Provide the [x, y] coordinate of the cell's center where the given text is located.  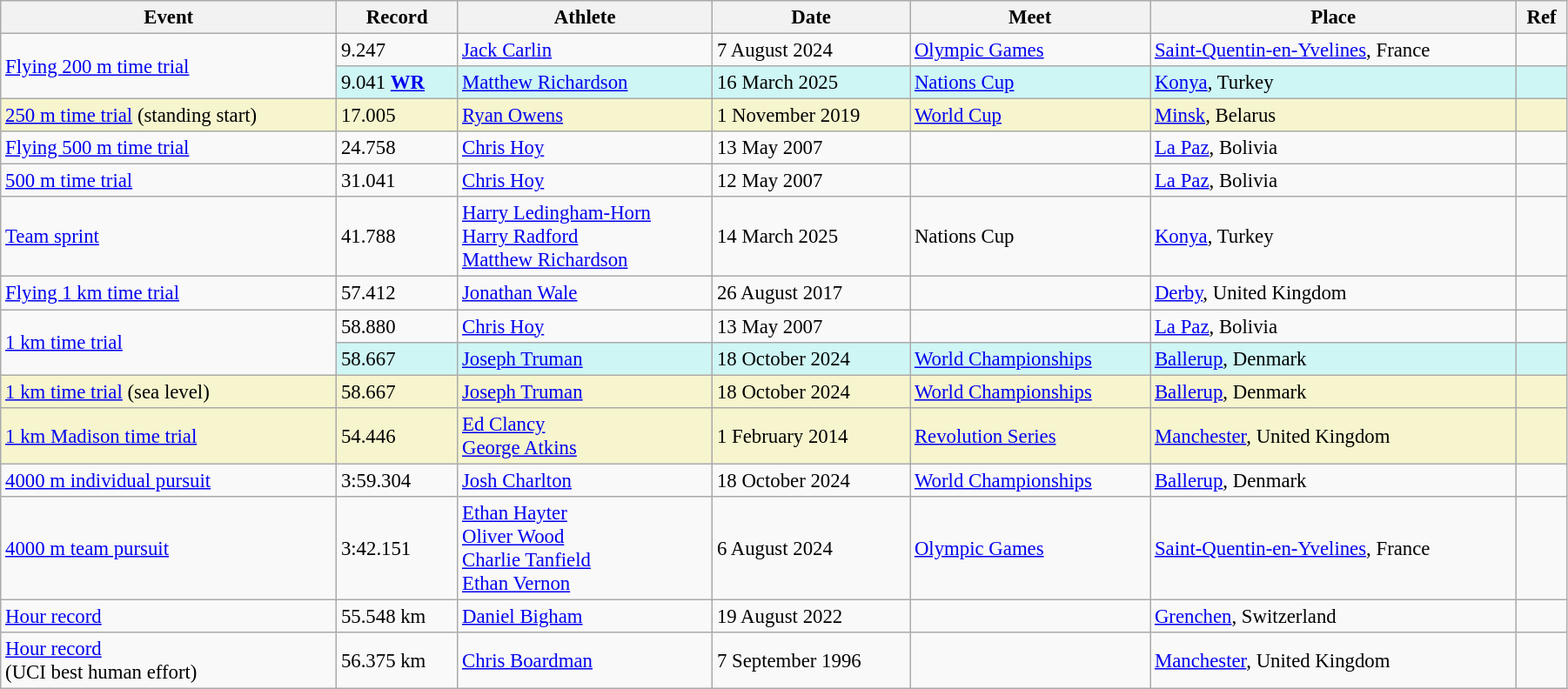
9.247 [397, 50]
Ed ClancyGeorge Atkins [585, 435]
24.758 [397, 148]
17.005 [397, 116]
Josh Charlton [585, 480]
Hour record(UCI best human effort) [169, 661]
Harry Ledingham-HornHarry RadfordMatthew Richardson [585, 237]
Event [169, 17]
1 km Madison time trial [169, 435]
58.880 [397, 326]
26 August 2017 [811, 293]
Flying 500 m time trial [169, 148]
3:42.151 [397, 548]
Jonathan Wale [585, 293]
16 March 2025 [811, 83]
Chris Boardman [585, 661]
1 February 2014 [811, 435]
Derby, United Kingdom [1333, 293]
Grenchen, Switzerland [1333, 616]
57.412 [397, 293]
1 November 2019 [811, 116]
Team sprint [169, 237]
55.548 km [397, 616]
4000 m team pursuit [169, 548]
41.788 [397, 237]
Matthew Richardson [585, 83]
250 m time trial (standing start) [169, 116]
6 August 2024 [811, 548]
54.446 [397, 435]
4000 m individual pursuit [169, 480]
Ryan Owens [585, 116]
Date [811, 17]
7 September 1996 [811, 661]
World Cup [1030, 116]
Ref [1542, 17]
31.041 [397, 181]
Place [1333, 17]
Jack Carlin [585, 50]
Ethan HayterOliver WoodCharlie TanfieldEthan Vernon [585, 548]
500 m time trial [169, 181]
Meet [1030, 17]
Flying 1 km time trial [169, 293]
12 May 2007 [811, 181]
Hour record [169, 616]
1 km time trial [169, 343]
14 March 2025 [811, 237]
Flying 200 m time trial [169, 66]
9.041 WR [397, 83]
Record [397, 17]
7 August 2024 [811, 50]
Athlete [585, 17]
Daniel Bigham [585, 616]
Minsk, Belarus [1333, 116]
1 km time trial (sea level) [169, 391]
Revolution Series [1030, 435]
56.375 km [397, 661]
3:59.304 [397, 480]
19 August 2022 [811, 616]
